Provide the [X, Y] coordinate of the cell's center where the given text is located.  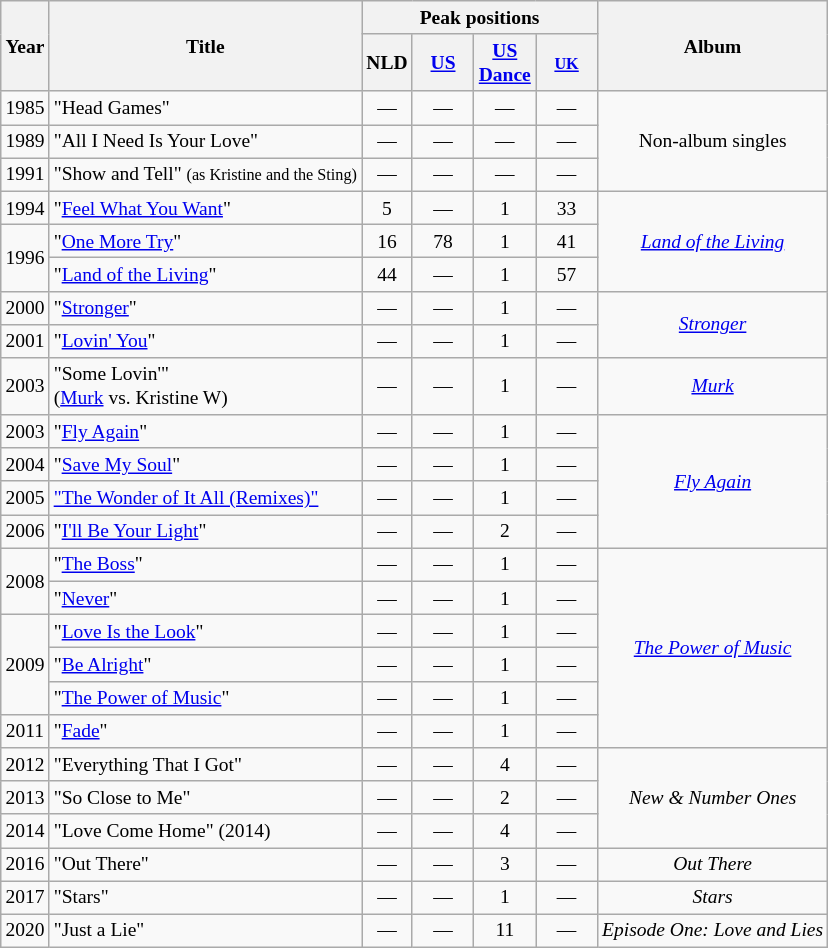
41 [567, 240]
"The Wonder of It All (Remixes)" [206, 498]
2006 [25, 532]
2000 [25, 308]
57 [567, 274]
1994 [25, 208]
16 [387, 240]
"Some Lovin'"(Murk vs. Kristine W) [206, 386]
"Just a Lie" [206, 930]
1996 [25, 258]
"Stronger" [206, 308]
Fly Again [712, 482]
2008 [25, 582]
2016 [25, 864]
UK [567, 62]
Out There [712, 864]
2001 [25, 340]
"I'll Be Your Light" [206, 532]
"One More Try" [206, 240]
US Dance [505, 62]
2017 [25, 898]
Episode One: Love and Lies [712, 930]
"Be Alright" [206, 664]
Land of the Living [712, 241]
2012 [25, 764]
"Fly Again" [206, 432]
2004 [25, 464]
Non-album singles [712, 141]
"Show and Tell" (as Kristine and the Sting) [206, 174]
Album [712, 46]
44 [387, 274]
2009 [25, 665]
"Love Come Home" (2014) [206, 830]
"Save My Soul" [206, 464]
2020 [25, 930]
"Head Games" [206, 108]
Peak positions [480, 18]
78 [443, 240]
2011 [25, 730]
2014 [25, 830]
2005 [25, 498]
"So Close to Me" [206, 798]
1989 [25, 142]
Title [206, 46]
"Out There" [206, 864]
5 [387, 208]
The Power of Music [712, 648]
33 [567, 208]
"Lovin' You" [206, 340]
Murk [712, 386]
Year [25, 46]
"Love Is the Look" [206, 632]
1985 [25, 108]
New & Number Ones [712, 798]
"The Boss" [206, 564]
3 [505, 864]
"Fade" [206, 730]
"Never" [206, 598]
NLD [387, 62]
1991 [25, 174]
11 [505, 930]
Stars [712, 898]
"The Power of Music" [206, 698]
2013 [25, 798]
US [443, 62]
"All I Need Is Your Love" [206, 142]
Stronger [712, 324]
"Land of the Living" [206, 274]
"Feel What You Want" [206, 208]
"Stars" [206, 898]
"Everything That I Got" [206, 764]
